Return the (x, y) coordinate for the center point of the cell that contains the specified text.  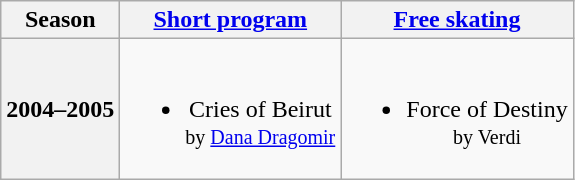
2004–2005 (60, 109)
Short program (230, 20)
Cries of Beirut by Dana Dragomir (230, 109)
Free skating (457, 20)
Season (60, 20)
Force of Destiny by Verdi (457, 109)
